Capture the cell that displays the provided text and extract its (x, y) central coordinate. 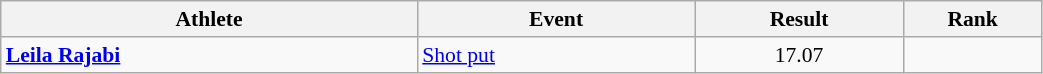
Athlete (210, 19)
Event (556, 19)
Result (799, 19)
Leila Rajabi (210, 55)
Rank (972, 19)
17.07 (799, 55)
Shot put (556, 55)
